From the cell containing the given text, extract its center point as [X, Y] coordinate. 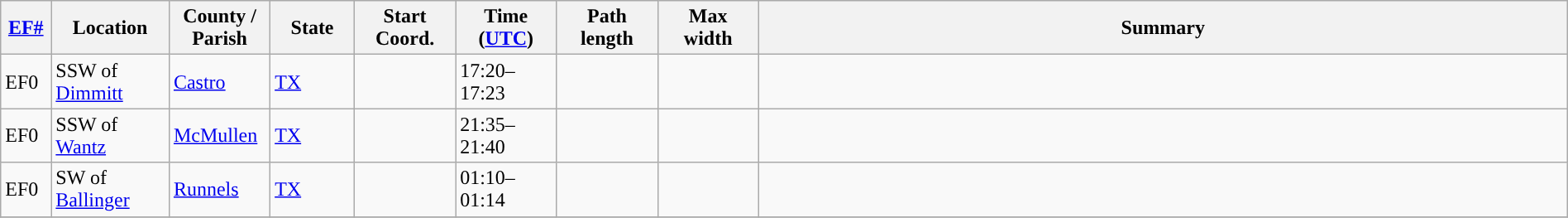
Castro [219, 81]
State [313, 28]
Runnels [219, 189]
01:10–01:14 [506, 189]
EF# [26, 28]
Start Coord. [404, 28]
SSW of Dimmitt [111, 81]
County / Parish [219, 28]
Path length [607, 28]
Summary [1163, 28]
17:20–17:23 [506, 81]
21:35–21:40 [506, 136]
SW of Ballinger [111, 189]
Max width [708, 28]
McMullen [219, 136]
Location [111, 28]
SSW of Wantz [111, 136]
Time (UTC) [506, 28]
